Identify which cell holds the provided text, then report its [x, y] central coordinate. 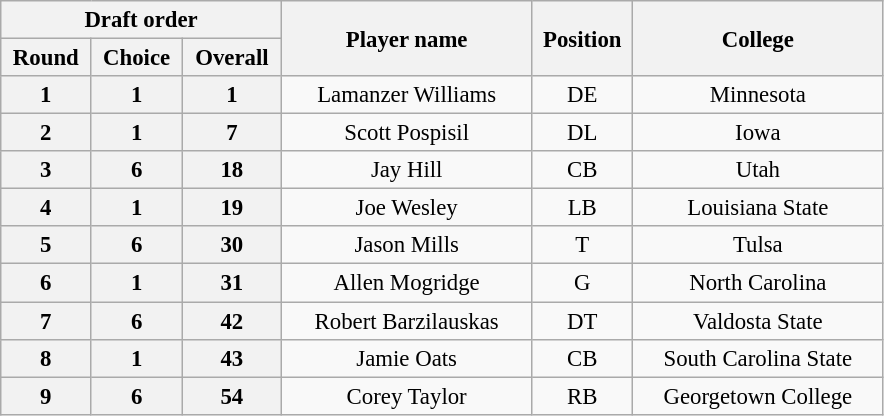
South Carolina State [758, 358]
Minnesota [758, 95]
8 [46, 358]
North Carolina [758, 283]
18 [232, 170]
Player name [406, 38]
T [582, 245]
Scott Pospisil [406, 133]
30 [232, 245]
42 [232, 321]
Allen Mogridge [406, 283]
Robert Barzilauskas [406, 321]
31 [232, 283]
9 [46, 396]
43 [232, 358]
LB [582, 208]
4 [46, 208]
19 [232, 208]
G [582, 283]
DL [582, 133]
Iowa [758, 133]
Georgetown College [758, 396]
RB [582, 396]
Jamie Oats [406, 358]
Position [582, 38]
5 [46, 245]
Jason Mills [406, 245]
Overall [232, 58]
Valdosta State [758, 321]
DE [582, 95]
54 [232, 396]
Round [46, 58]
College [758, 38]
Corey Taylor [406, 396]
2 [46, 133]
Choice [137, 58]
Draft order [142, 20]
3 [46, 170]
Tulsa [758, 245]
Louisiana State [758, 208]
Jay Hill [406, 170]
DT [582, 321]
Joe Wesley [406, 208]
Utah [758, 170]
Lamanzer Williams [406, 95]
